Provide the [x, y] coordinate of the cell's center where the given text is located.  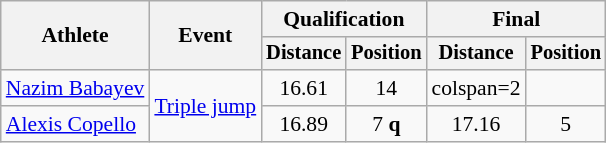
Qualification [344, 19]
5 [566, 124]
Alexis Copello [76, 124]
16.89 [304, 124]
17.16 [476, 124]
14 [386, 88]
Nazim Babayev [76, 88]
Event [205, 36]
16.61 [304, 88]
Final [516, 19]
colspan=2 [476, 88]
Athlete [76, 36]
Triple jump [205, 106]
7 q [386, 124]
